Return the (x, y) coordinate for the center point of the cell that contains the specified text.  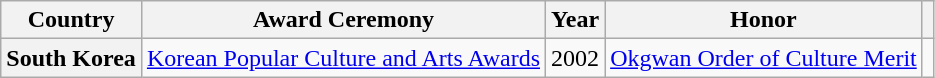
Okgwan Order of Culture Merit (764, 58)
Year (576, 20)
Award Ceremony (343, 20)
2002 (576, 58)
Korean Popular Culture and Arts Awards (343, 58)
South Korea (72, 58)
Honor (764, 20)
Country (72, 20)
